Provide the (x, y) coordinate of the cell's center where the given text is located.  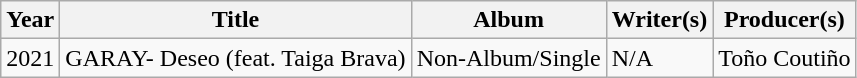
Non-Album/Single (508, 58)
GARAY- Deseo (feat. Taiga Brava) (236, 58)
2021 (30, 58)
Producer(s) (784, 20)
Writer(s) (660, 20)
Year (30, 20)
Album (508, 20)
Toño Coutiño (784, 58)
Title (236, 20)
N/A (660, 58)
